From the cell containing the given text, extract its center point as (X, Y) coordinate. 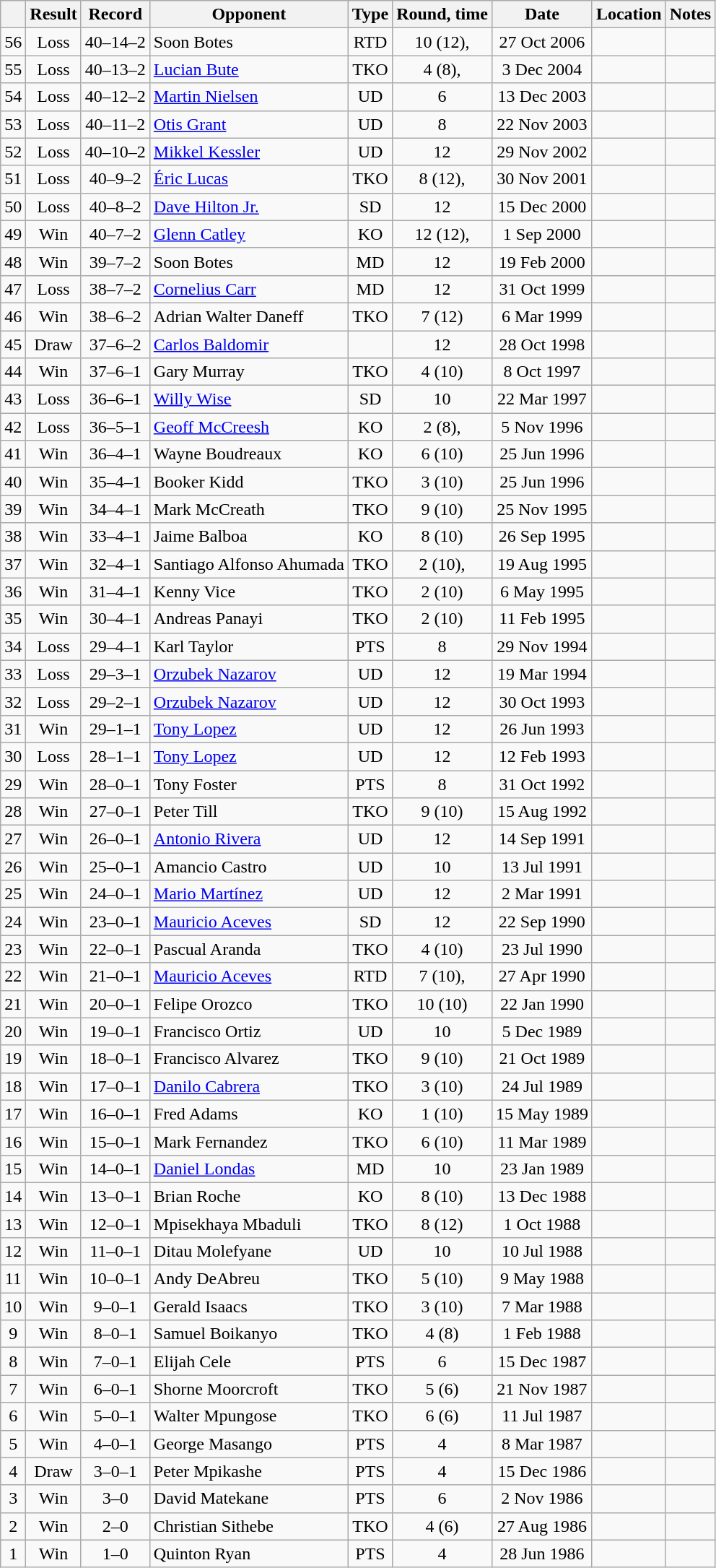
15 Aug 1992 (541, 812)
37–6–2 (115, 345)
5 (6) (442, 1389)
52 (13, 152)
5 Nov 1996 (541, 427)
Mark McCreath (248, 509)
10 (12), (442, 42)
Andy DeAbreu (248, 1279)
17–0–1 (115, 1086)
Fred Adams (248, 1114)
19–0–1 (115, 1031)
3 Dec 2004 (541, 69)
17 (13, 1114)
Date (541, 14)
Samuel Boikanyo (248, 1334)
5 (13, 1444)
Gary Murray (248, 372)
Daniel Londas (248, 1169)
26–0–1 (115, 839)
29–2–1 (115, 701)
40–8–2 (115, 207)
Andreas Panayi (248, 619)
16 (13, 1141)
2 (8), (442, 427)
44 (13, 372)
13 (13, 1224)
Carlos Baldomir (248, 345)
14 Sep 1991 (541, 839)
14–0–1 (115, 1169)
38–7–2 (115, 289)
55 (13, 69)
Lucian Bute (248, 69)
49 (13, 234)
7 Mar 1988 (541, 1307)
11–0–1 (115, 1252)
29 (13, 784)
37 (13, 564)
31 Oct 1999 (541, 289)
21 Nov 1987 (541, 1389)
54 (13, 97)
16–0–1 (115, 1114)
6 (6) (442, 1416)
48 (13, 261)
13 Jul 1991 (541, 867)
Otis Grant (248, 124)
1 Sep 2000 (541, 234)
Cornelius Carr (248, 289)
23 Jan 1989 (541, 1169)
Santiago Alfonso Ahumada (248, 564)
Record (115, 14)
3 (13, 1499)
Type (370, 14)
Shorne Moorcroft (248, 1389)
Danilo Cabrera (248, 1086)
34 (13, 646)
11 (13, 1279)
19 Mar 1994 (541, 674)
1 (13, 1554)
25 (13, 894)
Glenn Catley (248, 234)
40 (13, 482)
2 Nov 1986 (541, 1499)
4 (8) (442, 1334)
13 Dec 1988 (541, 1196)
28–0–1 (115, 784)
30–4–1 (115, 619)
36 (13, 592)
24–0–1 (115, 894)
29–4–1 (115, 646)
38 (13, 537)
Felipe Orozco (248, 1004)
18–0–1 (115, 1059)
15 Dec 1986 (541, 1471)
3–0 (115, 1499)
22 (13, 976)
Dave Hilton Jr. (248, 207)
14 (13, 1196)
50 (13, 207)
15 May 1989 (541, 1114)
Amancio Castro (248, 867)
15–0–1 (115, 1141)
1 Oct 1988 (541, 1224)
2–0 (115, 1526)
Brian Roche (248, 1196)
1–0 (115, 1554)
Pascual Aranda (248, 949)
1 (10) (442, 1114)
15 Dec 1987 (541, 1361)
47 (13, 289)
4 (6) (442, 1526)
40–7–2 (115, 234)
Mario Martínez (248, 894)
40–14–2 (115, 42)
40–10–2 (115, 152)
8–0–1 (115, 1334)
27 Oct 2006 (541, 42)
15 Dec 2000 (541, 207)
Quinton Ryan (248, 1554)
30 (13, 756)
45 (13, 345)
Booker Kidd (248, 482)
Mikkel Kessler (248, 152)
5 Dec 1989 (541, 1031)
19 (13, 1059)
Francisco Ortiz (248, 1031)
24 Jul 1989 (541, 1086)
Willy Wise (248, 399)
35–4–1 (115, 482)
27–0–1 (115, 812)
Antonio Rivera (248, 839)
22 Sep 1990 (541, 922)
34–4–1 (115, 509)
28–1–1 (115, 756)
7 (10), (442, 976)
37–6–1 (115, 372)
29 Nov 2002 (541, 152)
David Matekane (248, 1499)
22 Mar 1997 (541, 399)
30 Oct 1993 (541, 701)
2 (10), (442, 564)
5–0–1 (115, 1416)
23–0–1 (115, 922)
10 (10) (442, 1004)
23 Jul 1990 (541, 949)
36–4–1 (115, 454)
27 Apr 1990 (541, 976)
10 Jul 1988 (541, 1252)
Walter Mpungose (248, 1416)
36–6–1 (115, 399)
39–7–2 (115, 261)
42 (13, 427)
9–0–1 (115, 1307)
40–12–2 (115, 97)
29–3–1 (115, 674)
Wayne Boudreaux (248, 454)
29 Nov 1994 (541, 646)
28 Oct 1998 (541, 345)
8 (12), (442, 179)
Ditau Molefyane (248, 1252)
Jaime Balboa (248, 537)
6 May 1995 (541, 592)
Result (53, 14)
Location (629, 14)
9 (13, 1334)
Adrian Walter Daneff (248, 316)
56 (13, 42)
46 (13, 316)
Mark Fernandez (248, 1141)
33–4–1 (115, 537)
Round, time (442, 14)
8 Oct 1997 (541, 372)
11 Jul 1987 (541, 1416)
13 Dec 2003 (541, 97)
10–0–1 (115, 1279)
4 (8), (442, 69)
11 Feb 1995 (541, 619)
32–4–1 (115, 564)
21 Oct 1989 (541, 1059)
28 Jun 1986 (541, 1554)
51 (13, 179)
53 (13, 124)
35 (13, 619)
9 May 1988 (541, 1279)
33 (13, 674)
12 (12), (442, 234)
Tony Foster (248, 784)
Karl Taylor (248, 646)
7–0–1 (115, 1361)
11 Mar 1989 (541, 1141)
8 (12) (442, 1224)
27 Aug 1986 (541, 1526)
Peter Till (248, 812)
15 (13, 1169)
28 (13, 812)
12 Feb 1993 (541, 756)
41 (13, 454)
31 Oct 1992 (541, 784)
Geoff McCreesh (248, 427)
13–0–1 (115, 1196)
5 (10) (442, 1279)
18 (13, 1086)
12–0–1 (115, 1224)
6–0–1 (115, 1389)
29–1–1 (115, 729)
25 Nov 1995 (541, 509)
36–5–1 (115, 427)
43 (13, 399)
1 Feb 1988 (541, 1334)
6 Mar 1999 (541, 316)
32 (13, 701)
4–0–1 (115, 1444)
39 (13, 509)
2 (13, 1526)
7 (12) (442, 316)
3–0–1 (115, 1471)
30 Nov 2001 (541, 179)
40–13–2 (115, 69)
31–4–1 (115, 592)
22–0–1 (115, 949)
21–0–1 (115, 976)
21 (13, 1004)
Gerald Isaacs (248, 1307)
20–0–1 (115, 1004)
25–0–1 (115, 867)
Mpisekhaya Mbaduli (248, 1224)
Christian Sithebe (248, 1526)
23 (13, 949)
24 (13, 922)
Peter Mpikashe (248, 1471)
Francisco Alvarez (248, 1059)
26 (13, 867)
19 Aug 1995 (541, 564)
7 (13, 1389)
38–6–2 (115, 316)
2 Mar 1991 (541, 894)
22 Jan 1990 (541, 1004)
Kenny Vice (248, 592)
8 Mar 1987 (541, 1444)
Éric Lucas (248, 179)
40–11–2 (115, 124)
40–9–2 (115, 179)
26 Jun 1993 (541, 729)
Notes (690, 14)
Opponent (248, 14)
27 (13, 839)
19 Feb 2000 (541, 261)
George Masango (248, 1444)
31 (13, 729)
Martin Nielsen (248, 97)
20 (13, 1031)
22 Nov 2003 (541, 124)
Elijah Cele (248, 1361)
26 Sep 1995 (541, 537)
